Identify which cell holds the provided text, then report its [X, Y] central coordinate. 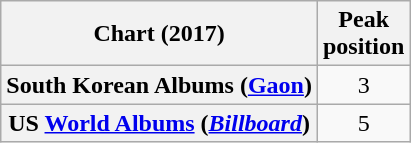
Chart (2017) [160, 34]
Peak position [363, 34]
5 [363, 123]
US World Albums (Billboard) [160, 123]
3 [363, 85]
South Korean Albums (Gaon) [160, 85]
